Pinpoint the cell where the given text exists, returning its (X, Y) midpoint coordinate. 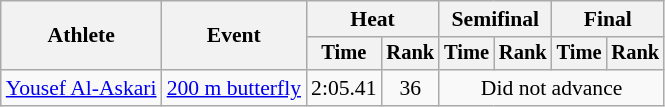
Heat (372, 19)
200 m butterfly (234, 88)
Event (234, 36)
Semifinal (495, 19)
Yousef Al-Askari (82, 88)
Did not advance (552, 88)
Final (608, 19)
Athlete (82, 36)
2:05.41 (344, 88)
36 (411, 88)
